Find where the given text appears and provide that cell's center as [x, y] coordinate. 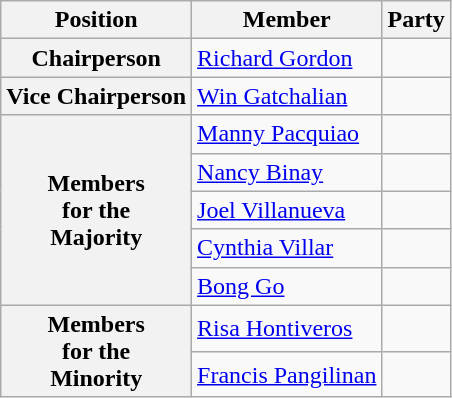
Membersfor theMinority [96, 351]
Party [416, 20]
Francis Pangilinan [287, 374]
Risa Hontiveros [287, 328]
Position [96, 20]
Chairperson [96, 58]
Joel Villanueva [287, 210]
Bong Go [287, 286]
Manny Pacquiao [287, 134]
Membersfor theMajority [96, 210]
Cynthia Villar [287, 248]
Nancy Binay [287, 172]
Win Gatchalian [287, 96]
Member [287, 20]
Richard Gordon [287, 58]
Vice Chairperson [96, 96]
